Return the (x, y) coordinate for the center point of the cell that contains the specified text.  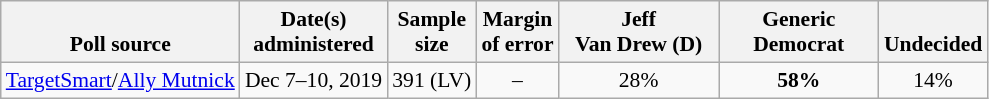
Poll source (120, 32)
JeffVan Drew (D) (639, 32)
14% (933, 80)
TargetSmart/Ally Mutnick (120, 80)
Samplesize (432, 32)
GenericDemocrat (799, 32)
Date(s)administered (314, 32)
391 (LV) (432, 80)
Undecided (933, 32)
– (517, 80)
Marginof error (517, 32)
28% (639, 80)
58% (799, 80)
Dec 7–10, 2019 (314, 80)
